Output the [x, y] coordinate of the center of the cell containing the given text.  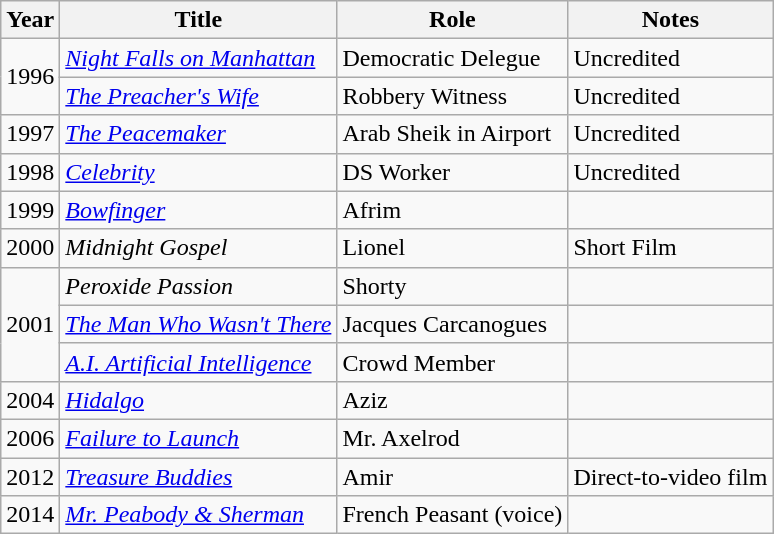
Direct-to-video film [670, 477]
Mr. Axelrod [452, 438]
Year [30, 20]
Celebrity [198, 172]
Failure to Launch [198, 438]
Aziz [452, 400]
Mr. Peabody & Sherman [198, 515]
French Peasant (voice) [452, 515]
Role [452, 20]
Lionel [452, 248]
Robbery Witness [452, 96]
Amir [452, 477]
Bowfinger [198, 210]
Short Film [670, 248]
Peroxide Passion [198, 286]
2006 [30, 438]
Midnight Gospel [198, 248]
Night Falls on Manhattan [198, 58]
2001 [30, 324]
Title [198, 20]
The Peacemaker [198, 134]
Shorty [452, 286]
Treasure Buddies [198, 477]
Arab Sheik in Airport [452, 134]
1996 [30, 77]
2014 [30, 515]
Hidalgo [198, 400]
2000 [30, 248]
1999 [30, 210]
The Preacher's Wife [198, 96]
A.I. Artificial Intelligence [198, 362]
2004 [30, 400]
DS Worker [452, 172]
Notes [670, 20]
1998 [30, 172]
2012 [30, 477]
Afrim [452, 210]
The Man Who Wasn't There [198, 324]
Crowd Member [452, 362]
1997 [30, 134]
Democratic Delegue [452, 58]
Jacques Carcanogues [452, 324]
